For the text-containing cell, return its midpoint in (X, Y) coordinate format. 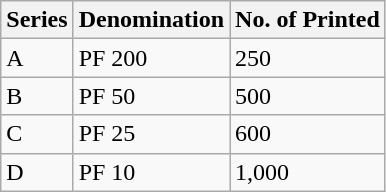
Series (37, 20)
1,000 (308, 172)
B (37, 96)
C (37, 134)
PF 200 (151, 58)
600 (308, 134)
250 (308, 58)
D (37, 172)
PF 50 (151, 96)
A (37, 58)
Denomination (151, 20)
PF 10 (151, 172)
No. of Printed (308, 20)
500 (308, 96)
PF 25 (151, 134)
